Search for the cell housing the specified text and yield its (X, Y) center coordinate. 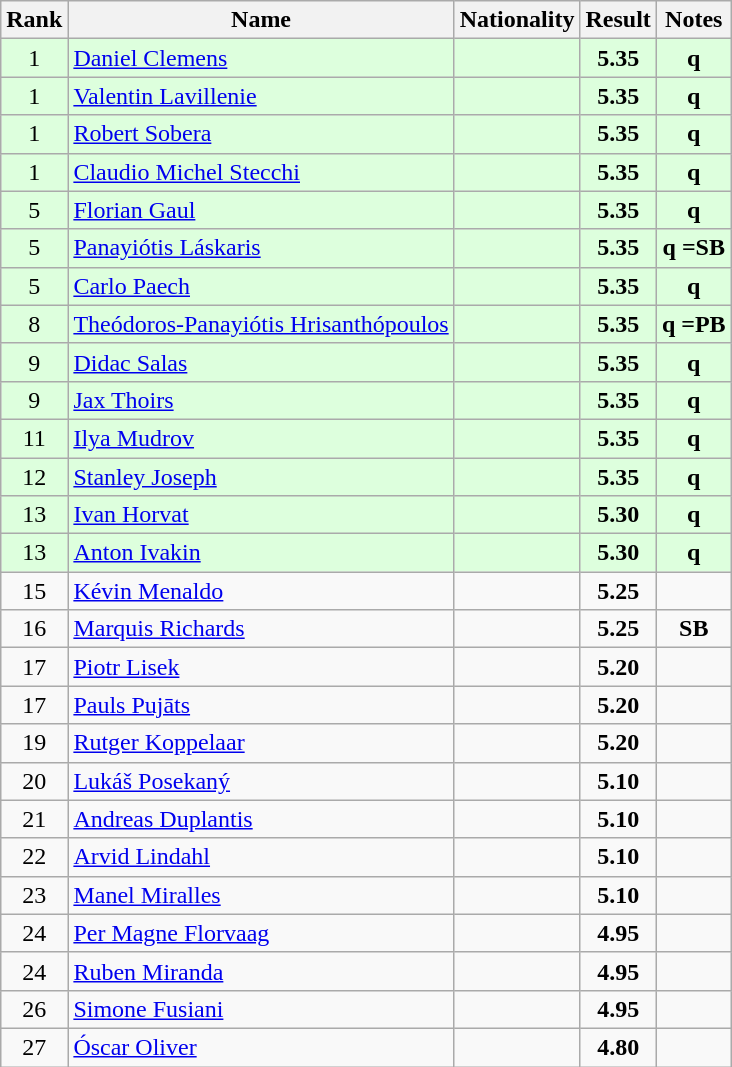
Rutger Koppelaar (261, 743)
q =PB (694, 324)
Name (261, 20)
Andreas Duplantis (261, 819)
22 (34, 857)
Robert Sobera (261, 134)
Didac Salas (261, 362)
4.80 (618, 1047)
19 (34, 743)
Marquis Richards (261, 629)
Carlo Paech (261, 286)
Jax Thoirs (261, 400)
Theódoros-Panayiótis Hrisanthópoulos (261, 324)
Lukáš Posekaný (261, 781)
SB (694, 629)
21 (34, 819)
Ivan Horvat (261, 515)
Result (618, 20)
11 (34, 438)
Piotr Lisek (261, 667)
Stanley Joseph (261, 477)
Ilya Mudrov (261, 438)
15 (34, 591)
Rank (34, 20)
Per Magne Florvaag (261, 933)
Valentin Lavillenie (261, 96)
16 (34, 629)
Arvid Lindahl (261, 857)
Manel Miralles (261, 895)
8 (34, 324)
q =SB (694, 248)
Óscar Oliver (261, 1047)
Anton Ivakin (261, 553)
20 (34, 781)
23 (34, 895)
Daniel Clemens (261, 58)
Claudio Michel Stecchi (261, 172)
Nationality (517, 20)
Kévin Menaldo (261, 591)
Florian Gaul (261, 210)
12 (34, 477)
Panayiótis Láskaris (261, 248)
26 (34, 1009)
Notes (694, 20)
27 (34, 1047)
Simone Fusiani (261, 1009)
Pauls Pujāts (261, 705)
Ruben Miranda (261, 971)
